From the cell containing the given text, extract its center point as (X, Y) coordinate. 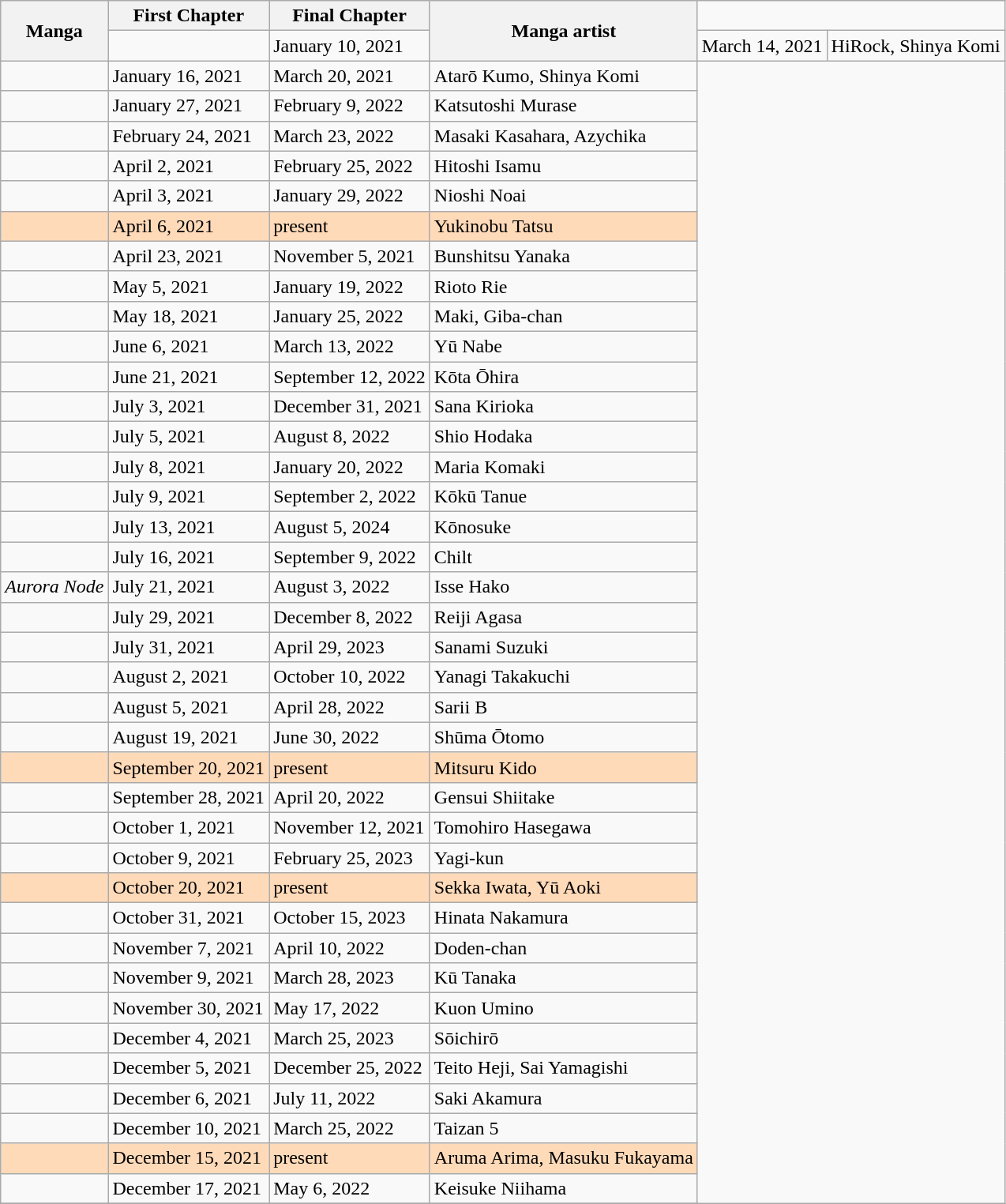
August 5, 2024 (350, 527)
Aurora Node (54, 587)
Sarii B (564, 707)
August 5, 2021 (189, 707)
June 6, 2021 (189, 346)
July 31, 2021 (189, 647)
Sekka Iwata, Yū Aoki (564, 888)
October 1, 2021 (189, 827)
April 6, 2021 (189, 226)
May 6, 2022 (350, 1188)
Shūma Ōtomo (564, 737)
July 11, 2022 (350, 1098)
December 15, 2021 (189, 1158)
Teito Heji, Sai Yamagishi (564, 1068)
January 25, 2022 (350, 316)
Yanagi Takakuchi (564, 677)
HiRock, Shinya Komi (916, 46)
Hinata Nakamura (564, 918)
May 17, 2022 (350, 1008)
September 20, 2021 (189, 767)
September 12, 2022 (350, 377)
Kuon Umino (564, 1008)
Taizan 5 (564, 1128)
December 4, 2021 (189, 1038)
February 9, 2022 (350, 106)
Tomohiro Hasegawa (564, 827)
September 28, 2021 (189, 797)
June 21, 2021 (189, 377)
Isse Hako (564, 587)
Sōichirō (564, 1038)
March 25, 2022 (350, 1128)
Maki, Giba-chan (564, 316)
September 2, 2022 (350, 497)
November 9, 2021 (189, 978)
Hitoshi Isamu (564, 166)
March 13, 2022 (350, 346)
Doden-chan (564, 948)
Sanami Suzuki (564, 647)
December 25, 2022 (350, 1068)
Yū Nabe (564, 346)
April 3, 2021 (189, 196)
July 21, 2021 (189, 587)
Manga artist (564, 31)
December 8, 2022 (350, 617)
Kū Tanaka (564, 978)
December 31, 2021 (350, 407)
October 20, 2021 (189, 888)
Bunshitsu Yanaka (564, 256)
March 28, 2023 (350, 978)
November 30, 2021 (189, 1008)
October 15, 2023 (350, 918)
April 29, 2023 (350, 647)
Shio Hodaka (564, 437)
July 8, 2021 (189, 467)
January 19, 2022 (350, 286)
January 20, 2022 (350, 467)
December 17, 2021 (189, 1188)
August 8, 2022 (350, 437)
February 24, 2021 (189, 136)
Kōta Ōhira (564, 377)
August 2, 2021 (189, 677)
October 9, 2021 (189, 857)
July 13, 2021 (189, 527)
Maria Komaki (564, 467)
July 16, 2021 (189, 557)
Masaki Kasahara, Azychika (564, 136)
Rioto Rie (564, 286)
Atarō Kumo, Shinya Komi (564, 76)
November 12, 2021 (350, 827)
June 30, 2022 (350, 737)
Manga (54, 31)
Chilt (564, 557)
Kōkū Tanue (564, 497)
January 29, 2022 (350, 196)
March 23, 2022 (350, 136)
March 14, 2021 (762, 46)
March 25, 2023 (350, 1038)
December 6, 2021 (189, 1098)
April 10, 2022 (350, 948)
July 5, 2021 (189, 437)
Kōnosuke (564, 527)
Sana Kirioka (564, 407)
November 7, 2021 (189, 948)
Final Chapter (350, 16)
July 3, 2021 (189, 407)
October 10, 2022 (350, 677)
May 18, 2021 (189, 316)
April 23, 2021 (189, 256)
November 5, 2021 (350, 256)
March 20, 2021 (350, 76)
Saki Akamura (564, 1098)
December 10, 2021 (189, 1128)
July 9, 2021 (189, 497)
April 20, 2022 (350, 797)
May 5, 2021 (189, 286)
Yagi-kun (564, 857)
August 19, 2021 (189, 737)
April 28, 2022 (350, 707)
December 5, 2021 (189, 1068)
August 3, 2022 (350, 587)
Keisuke Niihama (564, 1188)
Gensui Shiitake (564, 797)
Mitsuru Kido (564, 767)
January 27, 2021 (189, 106)
Katsutoshi Murase (564, 106)
July 29, 2021 (189, 617)
First Chapter (189, 16)
Aruma Arima, Masuku Fukayama (564, 1158)
February 25, 2023 (350, 857)
February 25, 2022 (350, 166)
January 16, 2021 (189, 76)
October 31, 2021 (189, 918)
Nioshi Noai (564, 196)
Reiji Agasa (564, 617)
Yukinobu Tatsu (564, 226)
September 9, 2022 (350, 557)
April 2, 2021 (189, 166)
January 10, 2021 (350, 46)
